For the text-containing cell, return its midpoint in [X, Y] coordinate format. 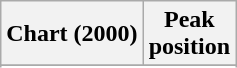
Chart (2000) [72, 34]
Peakposition [189, 34]
